Pinpoint the cell where the given text exists, returning its [x, y] midpoint coordinate. 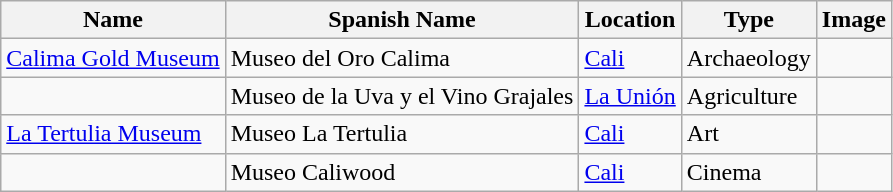
Calima Gold Museum [113, 58]
Museo Caliwood [402, 172]
Cinema [748, 172]
La Unión [630, 96]
Location [630, 20]
Archaeology [748, 58]
Name [113, 20]
Agriculture [748, 96]
Museo de la Uva y el Vino Grajales [402, 96]
Spanish Name [402, 20]
Museo del Oro Calima [402, 58]
Museo La Tertulia [402, 134]
Type [748, 20]
Image [854, 20]
Art [748, 134]
La Tertulia Museum [113, 134]
